Determine the (X, Y) coordinate at the center of the cell enclosing the given text.  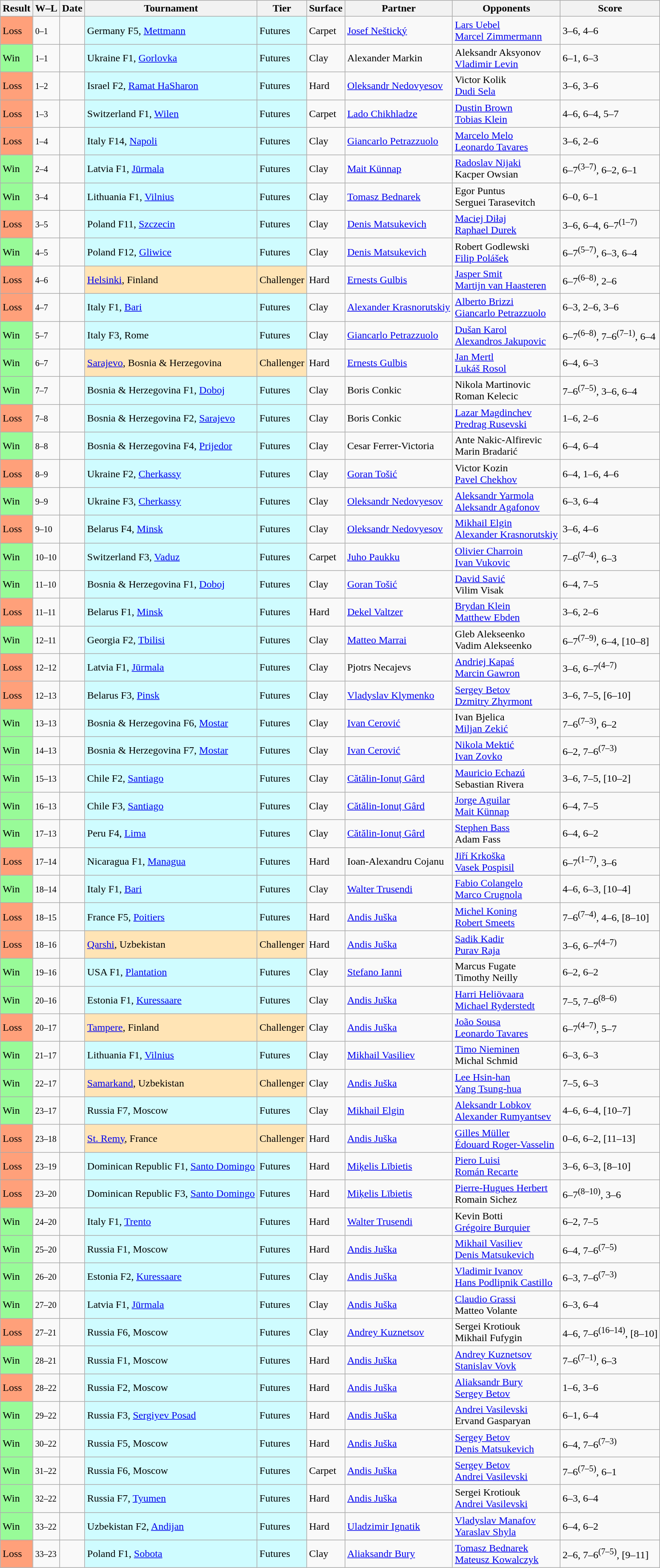
Sergei Krotiouk Mikhail Fufygin (506, 1333)
Aleksandr Yarmola Aleksandr Agafonov (506, 502)
Sarajevo, Bosnia & Herzegovina (171, 363)
France F5, Poitiers (171, 917)
4–5 (46, 252)
Dušan Karol Alexandros Jakupovic (506, 335)
7–5, 6–3 (610, 1083)
4–6 (46, 279)
7–8 (46, 418)
Estonia F1, Kuressaare (171, 1000)
Nicaragua F1, Managua (171, 862)
6–7(3–7), 6–2, 6–1 (610, 169)
4–6, 6–4, [10–7] (610, 1110)
16–13 (46, 806)
Josef Neštický (398, 31)
25–20 (46, 1249)
Andrey Kuznetsov Stanislav Vovk (506, 1360)
Sergei Krotiouk Andrei Vasilevski (506, 1499)
Matteo Marrai (398, 639)
33–23 (46, 1554)
Sergey Betov Denis Matsukevich (506, 1443)
David Savić Vilim Visak (506, 584)
Tomasz Bednarek (398, 197)
6–7(4–7), 5–7 (610, 1028)
10–10 (46, 557)
6–3, 2–6, 3–6 (610, 307)
Bosnia & Herzegovina F4, Prijedor (171, 446)
Claudio Grassi Matteo Volante (506, 1304)
Lazar Magdinchev Predrag Rusevski (506, 418)
Uzbekistan F2, Andijan (171, 1526)
Ioan-Alexandru Cojanu (398, 862)
6–7(6–8), 2–6 (610, 279)
W–L (46, 9)
Opponents (506, 9)
18–16 (46, 944)
6–4, 6–3 (610, 363)
Andrei Vasilevski Ervand Gasparyan (506, 1415)
Alexander Krasnorutskiy (398, 307)
6–7 (46, 363)
Lee Hsin-han Yang Tsung-hua (506, 1083)
17–14 (46, 862)
Result (17, 9)
9–9 (46, 502)
21–17 (46, 1055)
23–18 (46, 1138)
30–22 (46, 1443)
Uladzimir Ignatik (398, 1526)
Andriej Kapaś Marcin Gawron (506, 668)
Victor Kolik Dudi Sela (506, 86)
11–11 (46, 612)
6–7(5–7), 6–3, 6–4 (610, 252)
Sergey Betov Dzmitry Zhyrmont (506, 695)
Helsinki, Finland (171, 279)
Italy F3, Rome (171, 335)
Andrey Kuznetsov (398, 1333)
7–6(7–5), 3–6, 6–4 (610, 391)
11–10 (46, 584)
Vladimir Ivanov Hans Podlipnik Castillo (506, 1277)
18–15 (46, 917)
Tampere, Finland (171, 1028)
23–17 (46, 1110)
Tomasz Bednarek Mateusz Kowalczyk (506, 1554)
20–16 (46, 1000)
Timo Nieminen Michal Schmid (506, 1055)
6–2, 6–2 (610, 972)
24–20 (46, 1221)
Belarus F1, Minsk (171, 612)
Russia F7, Tyumen (171, 1499)
6–1, 6–3 (610, 58)
Ivan Bjelica Miljan Zekić (506, 723)
19–16 (46, 972)
7–6(7–4), 6–3 (610, 557)
7–7 (46, 391)
Juho Paukku (398, 557)
Tier (282, 9)
Switzerland F3, Vaduz (171, 557)
18–14 (46, 889)
27–21 (46, 1333)
1–2 (46, 86)
Mikhail Vasiliev Denis Matsukevich (506, 1249)
3–6, 7–5, [6–10] (610, 695)
Russia F2, Moscow (171, 1388)
32–22 (46, 1499)
Qarshi, Uzbekistan (171, 944)
Stephen Bass Adam Fass (506, 834)
8–9 (46, 473)
4–6, 7–6(16–14), [8–10] (610, 1333)
Ukraine F2, Cherkassy (171, 473)
1–6, 2–6 (610, 418)
Surface (326, 9)
Pjotrs Necajevs (398, 668)
2–6, 7–6(7–5), [9–11] (610, 1554)
Vladyslav Klymenko (398, 695)
4–7 (46, 307)
4–6, 6–3, [10–4] (610, 889)
João Sousa Leonardo Tavares (506, 1028)
St. Remy, France (171, 1138)
Mait Künnap (398, 169)
6–4, 7–6(7–5) (610, 1249)
Belarus F4, Minsk (171, 529)
8–8 (46, 446)
Ukraine F1, Gorlovka (171, 58)
6–1, 6–4 (610, 1415)
Date (72, 9)
Jiří Krkoška Vasek Pospisil (506, 862)
Poland F12, Gliwice (171, 252)
Nikola Mektić Ivan Zovko (506, 750)
22–17 (46, 1083)
Mauricio Echazú Sebastian Rivera (506, 778)
3–6, 3–6 (610, 86)
Score (610, 9)
Georgia F2, Tbilisi (171, 639)
Dominican Republic F3, Santo Domingo (171, 1194)
Chile F2, Santiago (171, 778)
13–13 (46, 723)
Robert Godlewski Filip Polášek (506, 252)
Pierre-Hugues Herbert Romain Sichez (506, 1194)
23–20 (46, 1194)
0–1 (46, 31)
5–7 (46, 335)
Kevin Botti Grégoire Burquier (506, 1221)
Aliaksandr Bury (398, 1554)
6–7(1–7), 3–6 (610, 862)
Victor Kozin Pavel Chekhov (506, 473)
14–13 (46, 750)
Belarus F3, Pinsk (171, 695)
17–13 (46, 834)
7–6(7–5), 6–1 (610, 1471)
Ukraine F3, Cherkassy (171, 502)
12–13 (46, 695)
31–22 (46, 1471)
7–6(7–4), 4–6, [8–10] (610, 917)
23–19 (46, 1166)
Mikhail Elgin (398, 1110)
Olivier Charroin Ivan Vukovic (506, 557)
28–21 (46, 1360)
6–2, 7–6(7–3) (610, 750)
28–22 (46, 1388)
3–6, 6–4, 6–7(1–7) (610, 224)
Russia F5, Moscow (171, 1443)
Harri Heliövaara Michael Ryderstedt (506, 1000)
Russia F3, Sergiyev Posad (171, 1415)
Tournament (171, 9)
Bosnia & Herzegovina F6, Mostar (171, 723)
6–4, 7–6(7–3) (610, 1443)
Sergey Betov Andrei Vasilevski (506, 1471)
Dominican Republic F1, Santo Domingo (171, 1166)
Mikhail Vasiliev (398, 1055)
Jan Mertl Lukáš Rosol (506, 363)
1–1 (46, 58)
3–6, 6–3, [8–10] (610, 1166)
3–4 (46, 197)
Vladyslav Manafov Yaraslav Shyla (506, 1526)
9–10 (46, 529)
7–6(7–1), 6–3 (610, 1360)
7–6(7–3), 6–2 (610, 723)
Michel Koning Robert Smeets (506, 917)
2–4 (46, 169)
6–7(8–10), 3–6 (610, 1194)
Lado Chikhladze (398, 113)
Jasper Smit Martijn van Haasteren (506, 279)
Cesar Ferrer-Victoria (398, 446)
Estonia F2, Kuressaare (171, 1277)
Poland F1, Sobota (171, 1554)
Maciej Diłaj Raphael Durek (506, 224)
Alberto Brizzi Giancarlo Petrazzuolo (506, 307)
Chile F3, Santiago (171, 806)
0–6, 6–2, [11–13] (610, 1138)
Lars Uebel Marcel Zimmermann (506, 31)
6–2, 7–5 (610, 1221)
Peru F4, Lima (171, 834)
26–20 (46, 1277)
12–12 (46, 668)
Ante Nakic-Alfirevic Marin Bradarić (506, 446)
Aleksandr Lobkov Alexander Rumyantsev (506, 1110)
Samarkand, Uzbekistan (171, 1083)
Partner (398, 9)
Aliaksandr Bury Sergey Betov (506, 1388)
4–6, 6–4, 5–7 (610, 113)
6–0, 6–1 (610, 197)
Gleb Alekseenko Vadim Alekseenko (506, 639)
6–7(6–8), 7–6(7–1), 6–4 (610, 335)
1–3 (46, 113)
Marcelo Melo Leonardo Tavares (506, 141)
Brydan Klein Matthew Ebden (506, 612)
7–5, 7–6(8–6) (610, 1000)
Bosnia & Herzegovina F7, Mostar (171, 750)
Israel F2, Ramat HaSharon (171, 86)
Gilles Müller Édouard Roger-Vasselin (506, 1138)
6–7(7–9), 6–4, [10–8] (610, 639)
Fabio Colangelo Marco Crugnola (506, 889)
Piero Luisi Román Recarte (506, 1166)
Alexander Markin (398, 58)
20–17 (46, 1028)
12–11 (46, 639)
Jorge Aguilar Mait Künnap (506, 806)
Germany F5, Mettmann (171, 31)
Poland F11, Szczecin (171, 224)
Stefano Ianni (398, 972)
6–4, 6–4 (610, 446)
3–5 (46, 224)
29–22 (46, 1415)
1–4 (46, 141)
Switzerland F1, Wilen (171, 113)
USA F1, Plantation (171, 972)
Nikola Martinovic Roman Kelecic (506, 391)
6–3, 7–6(7–3) (610, 1277)
Egor Puntus Serguei Tarasevitch (506, 197)
Marcus Fugate Timothy Neilly (506, 972)
Italy F1, Trento (171, 1221)
Mikhail Elgin Alexander Krasnorutskiy (506, 529)
Radoslav Nijaki Kacper Owsian (506, 169)
15–13 (46, 778)
6–4, 1–6, 4–6 (610, 473)
Dekel Valtzer (398, 612)
Italy F14, Napoli (171, 141)
Dustin Brown Tobias Klein (506, 113)
33–22 (46, 1526)
Bosnia & Herzegovina F2, Sarajevo (171, 418)
27–20 (46, 1304)
3–6, 7–5, [10–2] (610, 778)
6–3, 6–3 (610, 1055)
Aleksandr Aksyonov Vladimir Levin (506, 58)
1–6, 3–6 (610, 1388)
Sadik Kadir Purav Raja (506, 944)
Russia F7, Moscow (171, 1110)
